Search for the cell housing the specified text and yield its [X, Y] center coordinate. 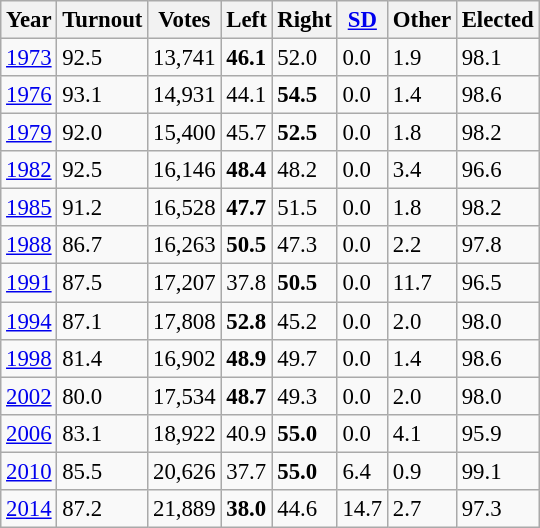
98.1 [498, 58]
46.1 [246, 58]
49.3 [304, 396]
2010 [29, 471]
1.9 [422, 58]
15,400 [184, 133]
85.5 [102, 471]
16,263 [184, 245]
1994 [29, 321]
16,146 [184, 170]
1991 [29, 283]
51.5 [304, 208]
40.9 [246, 433]
91.2 [102, 208]
44.6 [304, 509]
80.0 [102, 396]
Votes [184, 20]
54.5 [304, 95]
2014 [29, 509]
14,931 [184, 95]
21,889 [184, 509]
45.2 [304, 321]
16,902 [184, 358]
83.1 [102, 433]
Left [246, 20]
48.4 [246, 170]
17,808 [184, 321]
52.0 [304, 58]
49.7 [304, 358]
87.5 [102, 283]
1988 [29, 245]
18,922 [184, 433]
4.1 [422, 433]
87.2 [102, 509]
1982 [29, 170]
17,207 [184, 283]
2.2 [422, 245]
99.1 [498, 471]
52.8 [246, 321]
SD [362, 20]
45.7 [246, 133]
Turnout [102, 20]
11.7 [422, 283]
2.7 [422, 509]
81.4 [102, 358]
52.5 [304, 133]
1985 [29, 208]
20,626 [184, 471]
1979 [29, 133]
1976 [29, 95]
86.7 [102, 245]
Year [29, 20]
37.8 [246, 283]
16,528 [184, 208]
95.9 [498, 433]
38.0 [246, 509]
48.7 [246, 396]
2002 [29, 396]
2006 [29, 433]
47.7 [246, 208]
1973 [29, 58]
0.9 [422, 471]
96.5 [498, 283]
Right [304, 20]
37.7 [246, 471]
48.2 [304, 170]
44.1 [246, 95]
6.4 [362, 471]
47.3 [304, 245]
Elected [498, 20]
92.0 [102, 133]
93.1 [102, 95]
96.6 [498, 170]
97.3 [498, 509]
14.7 [362, 509]
87.1 [102, 321]
17,534 [184, 396]
97.8 [498, 245]
13,741 [184, 58]
3.4 [422, 170]
48.9 [246, 358]
Other [422, 20]
1998 [29, 358]
